Return [X, Y] of the center of cell containing provided text 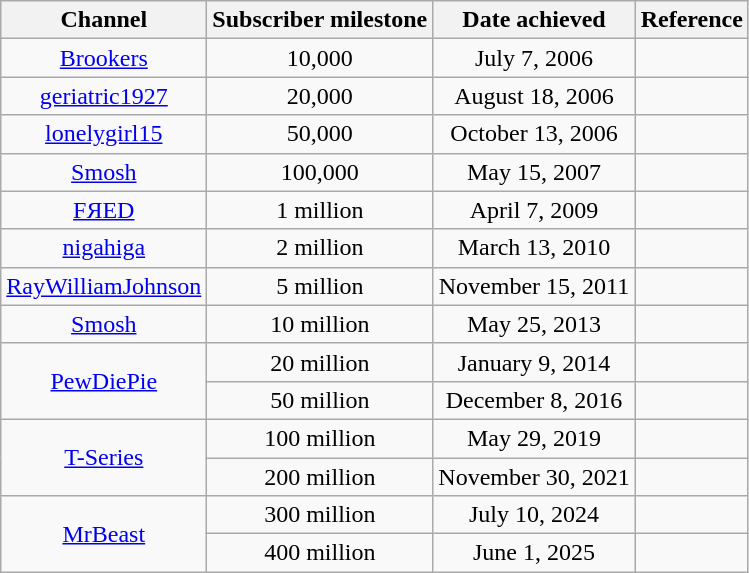
Subscriber milestone [320, 20]
January 9, 2014 [534, 362]
300 million [320, 515]
100,000 [320, 172]
PewDiePie [104, 381]
July 7, 2006 [534, 58]
T-Series [104, 457]
1 million [320, 210]
May 29, 2019 [534, 438]
5 million [320, 286]
RayWilliamJohnson [104, 286]
March 13, 2010 [534, 248]
FЯED [104, 210]
November 30, 2021 [534, 477]
2 million [320, 248]
lonelygirl15 [104, 134]
10 million [320, 324]
50,000 [320, 134]
Channel [104, 20]
200 million [320, 477]
Reference [692, 20]
Date achieved [534, 20]
20 million [320, 362]
Brookers [104, 58]
May 25, 2013 [534, 324]
June 1, 2025 [534, 553]
May 15, 2007 [534, 172]
October 13, 2006 [534, 134]
20,000 [320, 96]
December 8, 2016 [534, 400]
August 18, 2006 [534, 96]
50 million [320, 400]
July 10, 2024 [534, 515]
MrBeast [104, 534]
nigahiga [104, 248]
November 15, 2011 [534, 286]
geriatric1927 [104, 96]
April 7, 2009 [534, 210]
400 million [320, 553]
100 million [320, 438]
10,000 [320, 58]
